Capture the cell that displays the provided text and extract its (x, y) central coordinate. 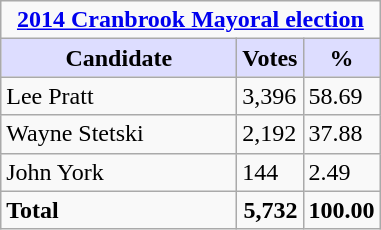
2.49 (342, 172)
2,192 (270, 134)
Votes (270, 58)
100.00 (342, 210)
2014 Cranbrook Mayoral election (190, 20)
144 (270, 172)
Total (119, 210)
Candidate (119, 58)
5,732 (270, 210)
37.88 (342, 134)
Lee Pratt (119, 96)
% (342, 58)
Wayne Stetski (119, 134)
John York (119, 172)
58.69 (342, 96)
3,396 (270, 96)
